Detect which cell encompasses the target text, then output its (x, y) center coordinate. 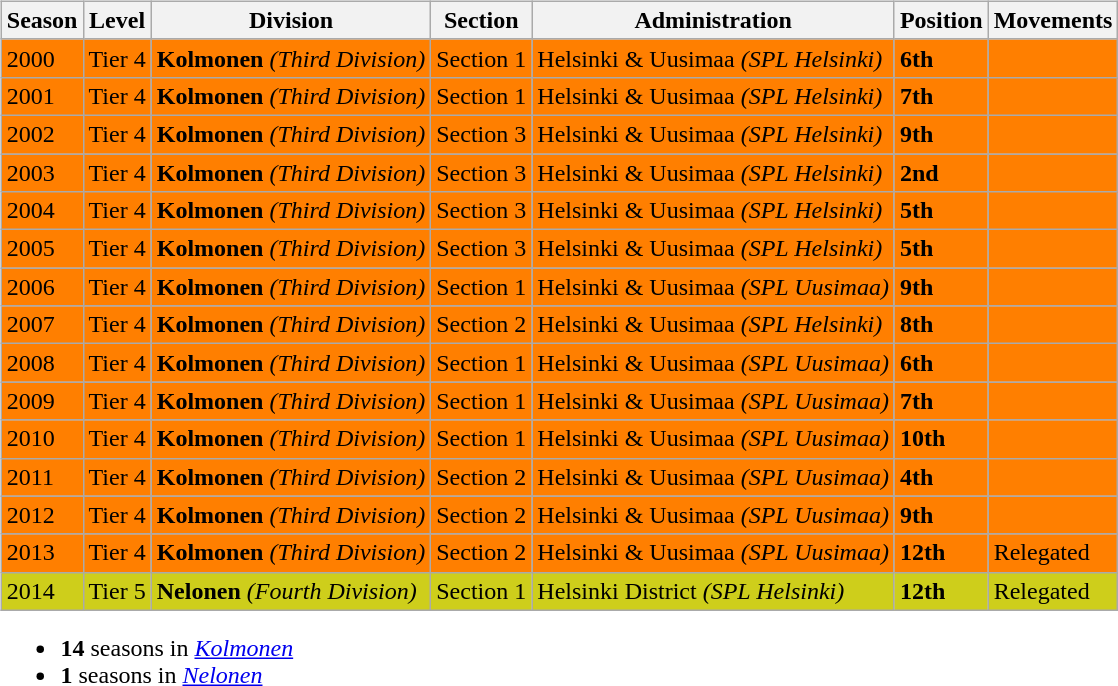
2003 (42, 173)
Division (291, 20)
Tier 5 (117, 591)
Nelonen (Fourth Division) (291, 591)
Section (482, 20)
2009 (42, 401)
2002 (42, 134)
2007 (42, 325)
Position (941, 20)
2000 (42, 58)
2008 (42, 363)
2004 (42, 211)
2010 (42, 439)
2014 (42, 591)
2005 (42, 249)
2012 (42, 515)
Level (117, 20)
4th (941, 477)
2nd (941, 173)
Administration (714, 20)
2011 (42, 477)
2001 (42, 96)
8th (941, 325)
2013 (42, 553)
Season (42, 20)
10th (941, 439)
Movements (1053, 20)
Helsinki District (SPL Helsinki) (714, 591)
2006 (42, 287)
